Identify which cell holds the provided text, then report its [X, Y] central coordinate. 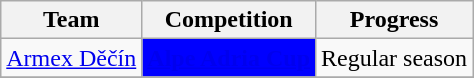
Regular season [394, 58]
Armex Děčín [72, 58]
Team [72, 20]
Alpe Adria Cup [229, 58]
Competition [229, 20]
Progress [394, 20]
